Determine the (x, y) coordinate at the center of the cell enclosing the given text.  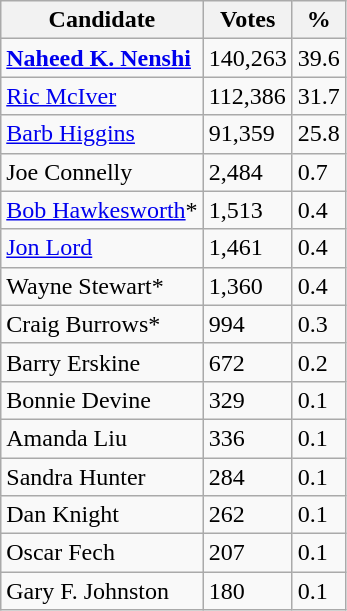
112,386 (248, 96)
0.7 (318, 172)
Craig Burrows* (102, 324)
0.3 (318, 324)
Jon Lord (102, 248)
Sandra Hunter (102, 477)
31.7 (318, 96)
Bonnie Devine (102, 400)
180 (248, 591)
2,484 (248, 172)
Joe Connelly (102, 172)
Gary F. Johnston (102, 591)
672 (248, 362)
207 (248, 553)
140,263 (248, 58)
329 (248, 400)
Barb Higgins (102, 134)
Oscar Fech (102, 553)
262 (248, 515)
Wayne Stewart* (102, 286)
Naheed K. Nenshi (102, 58)
% (318, 20)
Bob Hawkesworth* (102, 210)
Candidate (102, 20)
994 (248, 324)
Dan Knight (102, 515)
39.6 (318, 58)
336 (248, 438)
Amanda Liu (102, 438)
91,359 (248, 134)
Ric McIver (102, 96)
284 (248, 477)
1,360 (248, 286)
Barry Erskine (102, 362)
25.8 (318, 134)
1,513 (248, 210)
Votes (248, 20)
1,461 (248, 248)
0.2 (318, 362)
